Capture the cell that displays the provided text and extract its (x, y) central coordinate. 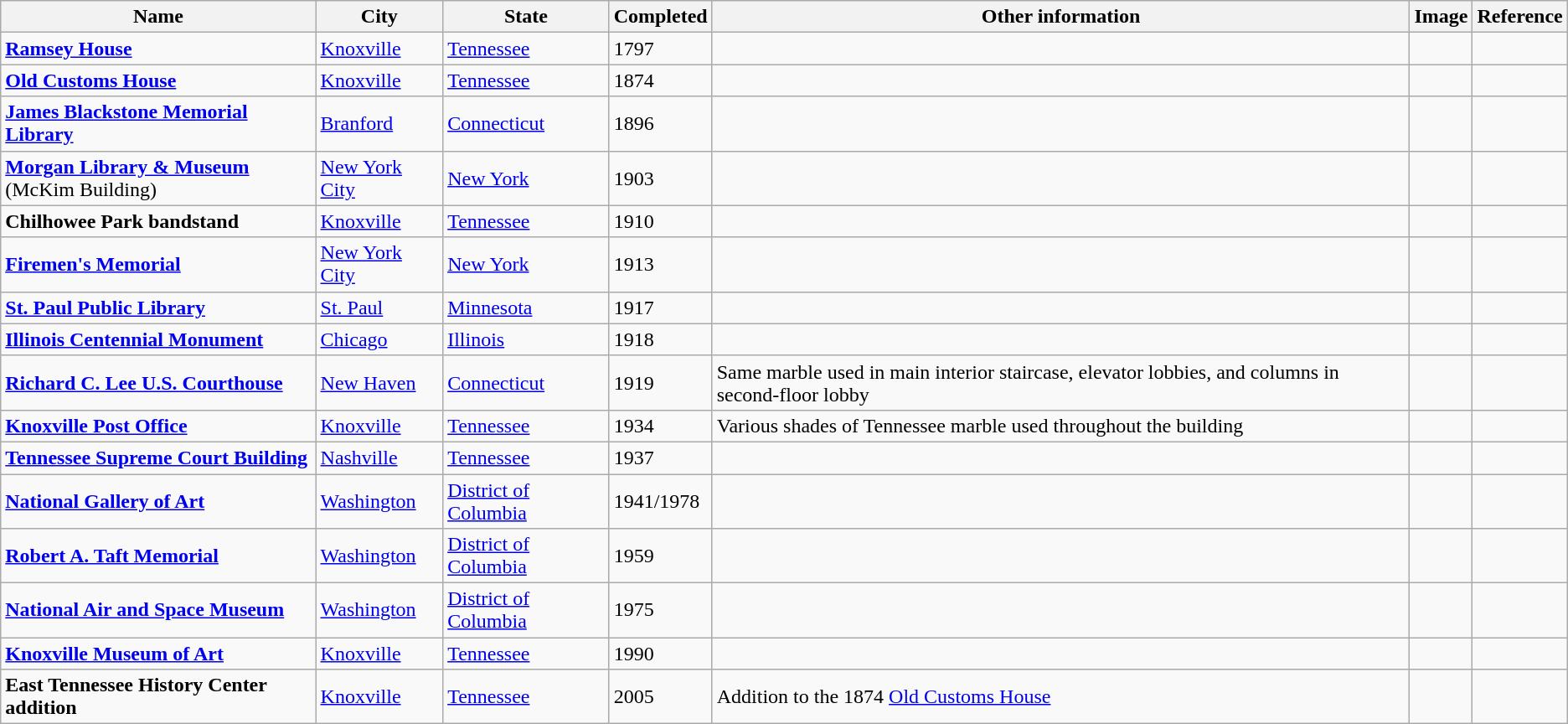
Illinois (526, 339)
Knoxville Museum of Art (158, 654)
Other information (1060, 17)
Chilhowee Park bandstand (158, 221)
1934 (660, 426)
1874 (660, 80)
Firemen's Memorial (158, 265)
1941/1978 (660, 501)
Name (158, 17)
State (526, 17)
New Haven (379, 382)
1975 (660, 610)
East Tennessee History Center addition (158, 697)
Tennessee Supreme Court Building (158, 458)
James Blackstone Memorial Library (158, 124)
Same marble used in main interior staircase, elevator lobbies, and columns in second-floor lobby (1060, 382)
1903 (660, 178)
Ramsey House (158, 49)
Completed (660, 17)
1937 (660, 458)
Old Customs House (158, 80)
National Gallery of Art (158, 501)
1919 (660, 382)
1990 (660, 654)
Chicago (379, 339)
St. Paul (379, 308)
Branford (379, 124)
Various shades of Tennessee marble used throughout the building (1060, 426)
City (379, 17)
National Air and Space Museum (158, 610)
1896 (660, 124)
St. Paul Public Library (158, 308)
Knoxville Post Office (158, 426)
1917 (660, 308)
1959 (660, 556)
Nashville (379, 458)
1910 (660, 221)
Morgan Library & Museum(McKim Building) (158, 178)
1797 (660, 49)
Illinois Centennial Monument (158, 339)
Reference (1519, 17)
1913 (660, 265)
Image (1441, 17)
Richard C. Lee U.S. Courthouse (158, 382)
2005 (660, 697)
Robert A. Taft Memorial (158, 556)
1918 (660, 339)
Addition to the 1874 Old Customs House (1060, 697)
Minnesota (526, 308)
